Search for the cell housing the specified text and yield its [x, y] center coordinate. 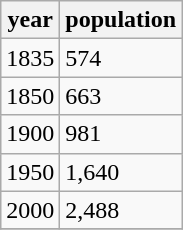
1,640 [121, 172]
2,488 [121, 210]
981 [121, 134]
663 [121, 96]
1950 [30, 172]
1900 [30, 134]
year [30, 20]
2000 [30, 210]
population [121, 20]
574 [121, 58]
1835 [30, 58]
1850 [30, 96]
